Determine the [x, y] coordinate at the center of the cell enclosing the given text.  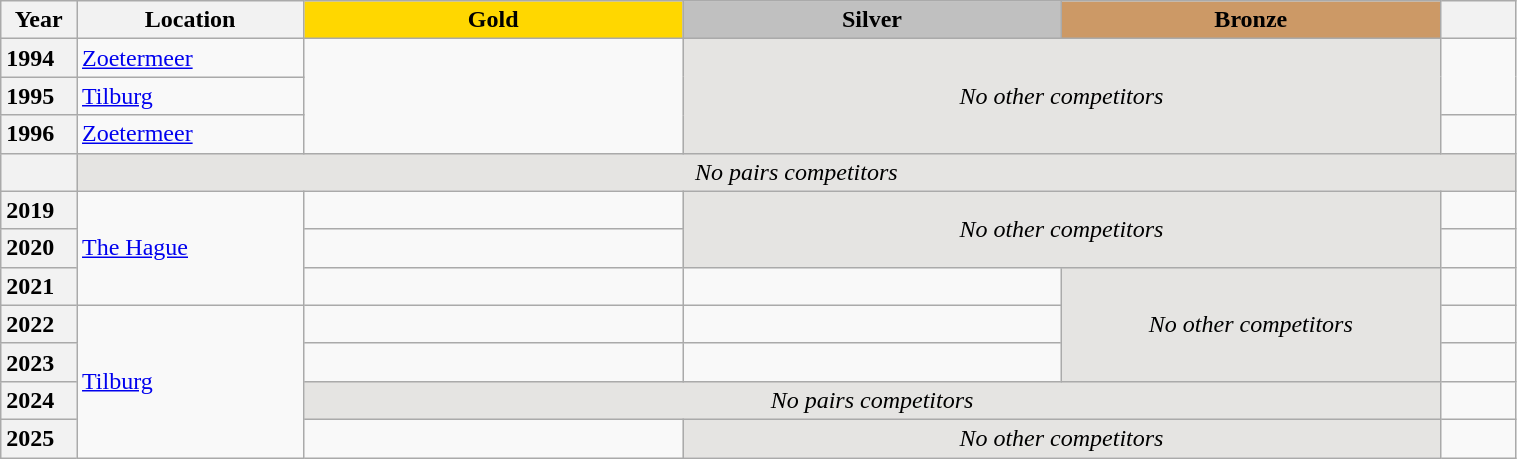
Silver [872, 20]
2020 [39, 248]
Bronze [1250, 20]
Location [190, 20]
2025 [39, 438]
1995 [39, 96]
2023 [39, 362]
The Hague [190, 248]
Gold [494, 20]
Year [39, 20]
2022 [39, 324]
2021 [39, 286]
2019 [39, 210]
1994 [39, 58]
1996 [39, 134]
2024 [39, 400]
